Locate the cell with the specified text and output its (x, y) center coordinate. 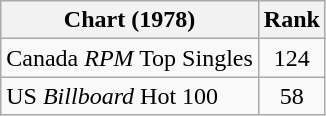
Rank (292, 20)
58 (292, 96)
Canada RPM Top Singles (130, 58)
124 (292, 58)
US Billboard Hot 100 (130, 96)
Chart (1978) (130, 20)
